For the text-containing cell, return its midpoint in [X, Y] coordinate format. 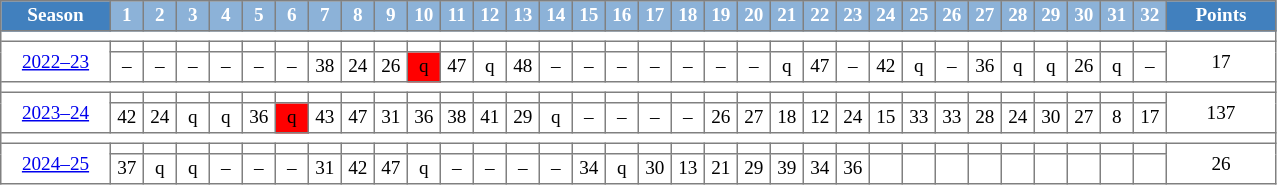
4 [226, 16]
3 [192, 16]
22 [820, 16]
Points [1221, 16]
37 [126, 169]
43 [324, 118]
5 [258, 16]
20 [754, 16]
11 [456, 16]
32 [1150, 16]
1 [126, 16]
2 [160, 16]
2023–24 [56, 112]
9 [390, 16]
2022–23 [56, 61]
2024–25 [56, 163]
Season [56, 16]
23 [852, 16]
41 [490, 118]
137 [1221, 112]
19 [720, 16]
25 [918, 16]
14 [556, 16]
7 [324, 16]
16 [622, 16]
10 [424, 16]
6 [292, 16]
39 [786, 169]
48 [522, 67]
